Determine the [x, y] coordinate at the center of the cell enclosing the given text.  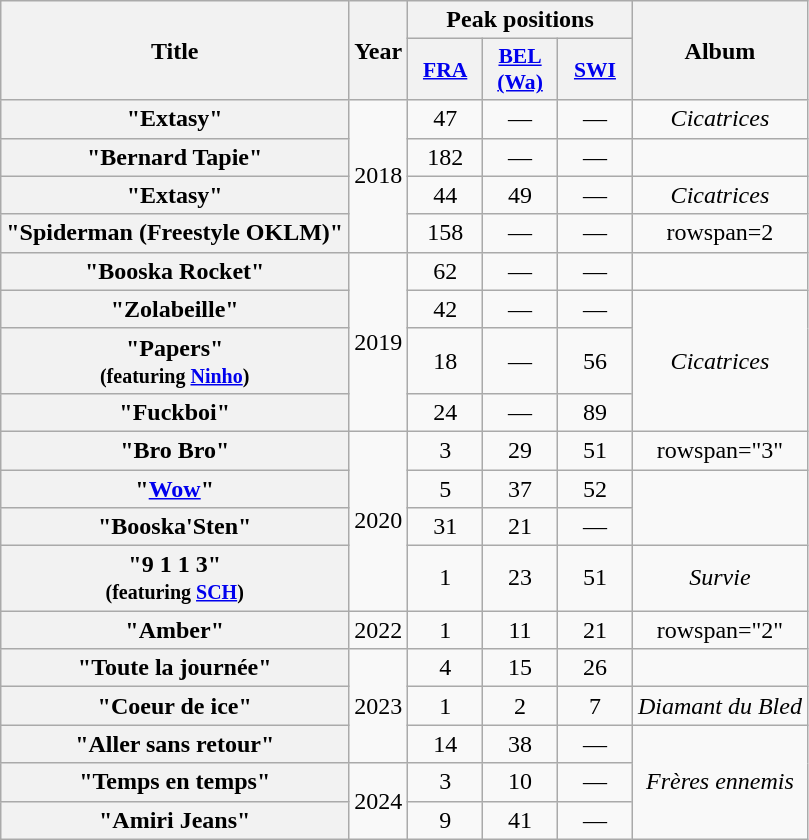
89 [596, 412]
"Fuckboi" [175, 412]
2020 [378, 520]
"Amiri Jeans" [175, 820]
rowspan="3" [720, 450]
"Bro Bro" [175, 450]
41 [520, 820]
62 [446, 271]
"Amber" [175, 630]
18 [446, 360]
"Coeur de ice" [175, 706]
"Aller sans retour" [175, 744]
"Temps en temps" [175, 782]
26 [596, 668]
14 [446, 744]
38 [520, 744]
"Bernard Tapie" [175, 157]
7 [596, 706]
2018 [378, 176]
23 [520, 578]
"Zolabeille" [175, 309]
"Booska Rocket" [175, 271]
2023 [378, 706]
158 [446, 233]
49 [520, 195]
Album [720, 50]
182 [446, 157]
42 [446, 309]
10 [520, 782]
rowspan=2 [720, 233]
"Toute la journée" [175, 668]
56 [596, 360]
37 [520, 489]
"Wow" [175, 489]
Diamant du Bled [720, 706]
9 [446, 820]
47 [446, 119]
"9 1 1 3" (featuring SCH) [175, 578]
52 [596, 489]
31 [446, 527]
Title [175, 50]
Peak positions [520, 20]
"Papers" (featuring Ninho) [175, 360]
15 [520, 668]
2019 [378, 342]
44 [446, 195]
11 [520, 630]
4 [446, 668]
Year [378, 50]
2 [520, 706]
SWI [596, 70]
2024 [378, 801]
5 [446, 489]
rowspan="2" [720, 630]
FRA [446, 70]
Frères ennemis [720, 782]
29 [520, 450]
"Booska'Sten" [175, 527]
BEL (Wa) [520, 70]
24 [446, 412]
2022 [378, 630]
"Spiderman (Freestyle OKLM)" [175, 233]
Survie [720, 578]
